Return the [X, Y] coordinate for the center point of the cell that contains the specified text.  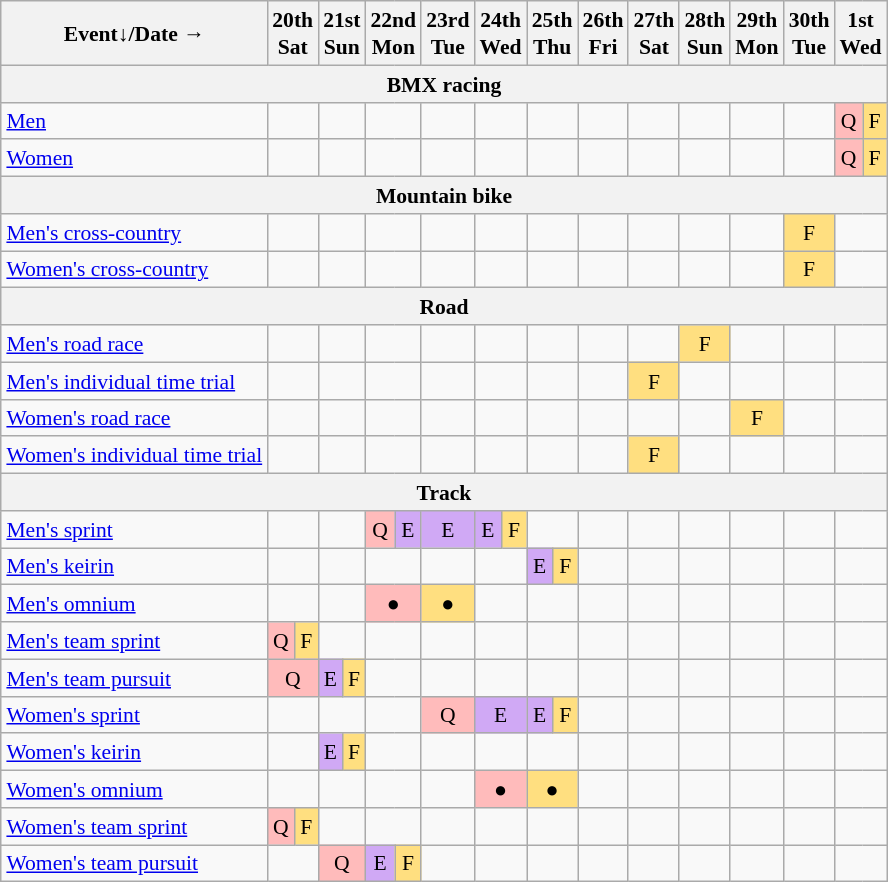
Women's individual time trial [134, 454]
24thWed [501, 33]
Event↓/Date → [134, 33]
Road [444, 306]
Mountain bike [444, 194]
29thMon [756, 33]
20thSat [292, 33]
Men's omnium [134, 604]
22ndMon [393, 33]
21stSun [342, 33]
28thSun [704, 33]
Women's keirin [134, 752]
23rdTue [448, 33]
Women's team sprint [134, 826]
Men's team pursuit [134, 678]
BMX racing [444, 84]
Women's cross-country [134, 268]
Women's omnium [134, 788]
30thTue [810, 33]
Men's cross-country [134, 232]
Men's road race [134, 344]
Women's sprint [134, 714]
Men's individual time trial [134, 380]
26thFri [604, 33]
Women's team pursuit [134, 862]
Women [134, 158]
Men's team sprint [134, 640]
Women's road race [134, 418]
27thSat [654, 33]
25thThu [552, 33]
Men [134, 120]
1stWed [860, 33]
Track [444, 492]
Men's keirin [134, 566]
Men's sprint [134, 528]
